Locate the cell with the specified text and output its [X, Y] center coordinate. 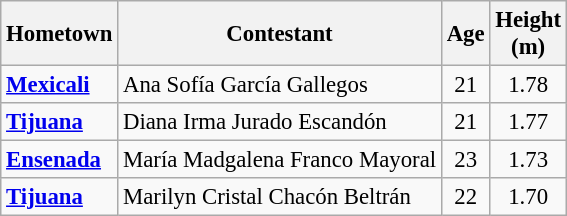
Ana Sofía García Gallegos [280, 85]
1.70 [528, 197]
1.73 [528, 160]
1.77 [528, 122]
Marilyn Cristal Chacón Beltrán [280, 197]
Age [466, 34]
Ensenada [60, 160]
Hometown [60, 34]
Mexicali [60, 85]
María Madgalena Franco Mayoral [280, 160]
1.78 [528, 85]
22 [466, 197]
23 [466, 160]
Height (m) [528, 34]
Diana Irma Jurado Escandón [280, 122]
Contestant [280, 34]
